Output the [X, Y] coordinate of the center of the cell containing the given text.  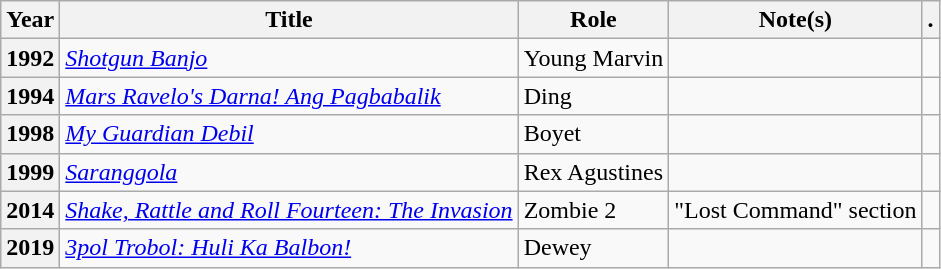
1999 [30, 172]
Zombie 2 [594, 210]
Ding [594, 96]
My Guardian Debil [289, 134]
Role [594, 20]
"Lost Command" section [796, 210]
2014 [30, 210]
Saranggola [289, 172]
Young Marvin [594, 58]
Dewey [594, 248]
. [930, 20]
3pol Trobol: Huli Ka Balbon! [289, 248]
Rex Agustines [594, 172]
1994 [30, 96]
Year [30, 20]
Shotgun Banjo [289, 58]
Mars Ravelo's Darna! Ang Pagbabalik [289, 96]
Boyet [594, 134]
2019 [30, 248]
Shake, Rattle and Roll Fourteen: The Invasion [289, 210]
Note(s) [796, 20]
1998 [30, 134]
1992 [30, 58]
Title [289, 20]
